Pinpoint the cell where the given text exists, returning its [X, Y] midpoint coordinate. 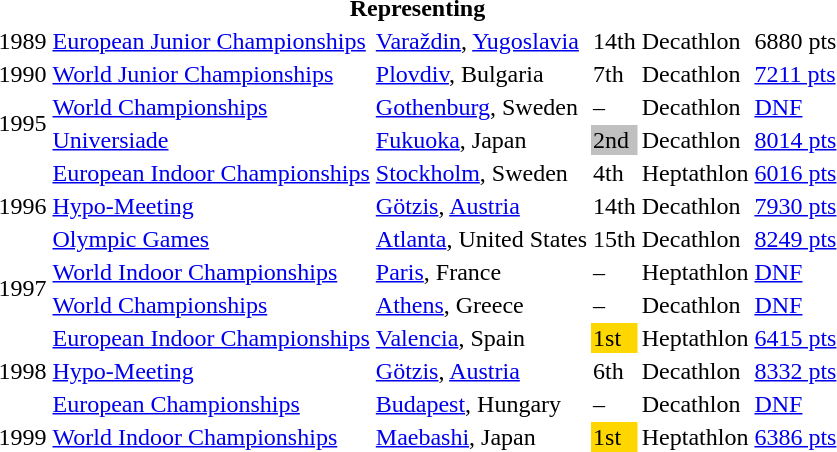
Plovdiv, Bulgaria [481, 74]
Olympic Games [211, 239]
European Junior Championships [211, 41]
Atlanta, United States [481, 239]
Maebashi, Japan [481, 437]
4th [615, 173]
European Championships [211, 404]
15th [615, 239]
Varaždin, Yugoslavia [481, 41]
6th [615, 371]
7th [615, 74]
Stockholm, Sweden [481, 173]
Budapest, Hungary [481, 404]
World Junior Championships [211, 74]
Valencia, Spain [481, 338]
2nd [615, 140]
Universiade [211, 140]
Gothenburg, Sweden [481, 107]
Athens, Greece [481, 305]
Paris, France [481, 272]
Fukuoka, Japan [481, 140]
